Output the (X, Y) coordinate of the center of the cell containing the given text.  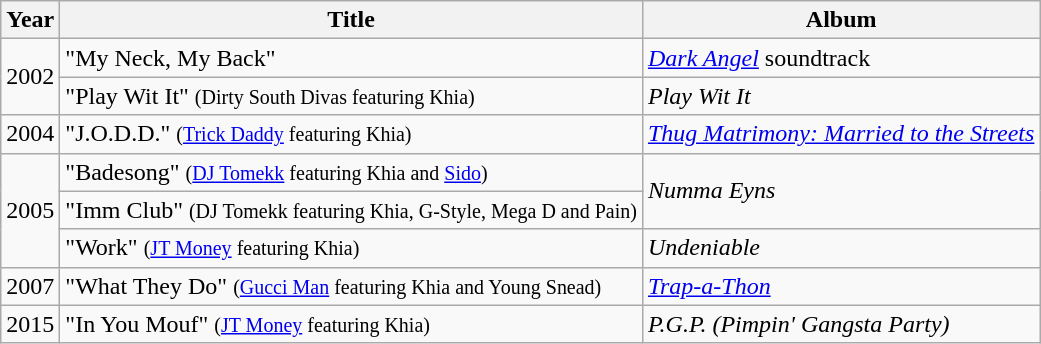
Numma Eyns (840, 191)
2007 (30, 286)
"J.O.D.D." (Trick Daddy featuring Khia) (352, 134)
"My Neck, My Back" (352, 58)
2004 (30, 134)
Title (352, 20)
"Imm Club" (DJ Tomekk featuring Khia, G-Style, Mega D and Pain) (352, 210)
Undeniable (840, 248)
"Badesong" (DJ Tomekk featuring Khia and Sido) (352, 172)
Year (30, 20)
"What They Do" (Gucci Man featuring Khia and Young Snead) (352, 286)
P.G.P. (Pimpin' Gangsta Party) (840, 324)
Trap-a-Thon (840, 286)
"Play Wit It" (Dirty South Divas featuring Khia) (352, 96)
2015 (30, 324)
Dark Angel soundtrack (840, 58)
"In You Mouf" (JT Money featuring Khia) (352, 324)
2005 (30, 210)
"Work" (JT Money featuring Khia) (352, 248)
Play Wit It (840, 96)
Album (840, 20)
2002 (30, 77)
Thug Matrimony: Married to the Streets (840, 134)
